Scan for the cell matching the given text and deliver its (X, Y) coordinate at center. 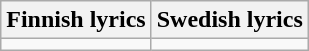
Finnish lyrics (76, 20)
Swedish lyrics (230, 20)
